Locate the cell with the specified text and output its [x, y] center coordinate. 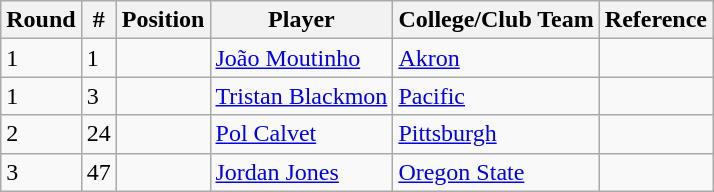
Pacific [496, 96]
47 [98, 172]
Pittsburgh [496, 134]
Round [41, 20]
2 [41, 134]
Player [302, 20]
College/Club Team [496, 20]
João Moutinho [302, 58]
Pol Calvet [302, 134]
Jordan Jones [302, 172]
Position [163, 20]
Reference [656, 20]
24 [98, 134]
Akron [496, 58]
# [98, 20]
Tristan Blackmon [302, 96]
Oregon State [496, 172]
